Scan for the cell matching the given text and deliver its (x, y) coordinate at center. 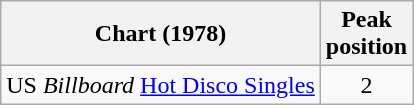
Chart (1978) (161, 34)
2 (366, 85)
US Billboard Hot Disco Singles (161, 85)
Peakposition (366, 34)
